Capture the cell that displays the provided text and extract its [x, y] central coordinate. 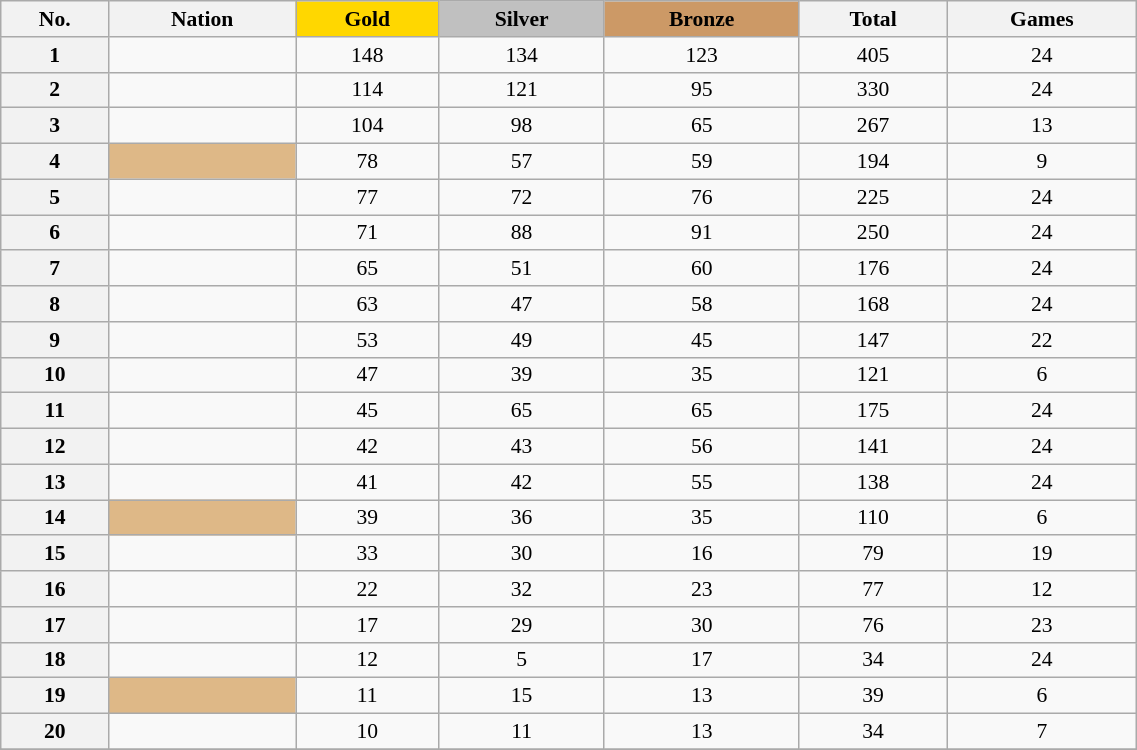
29 [522, 625]
330 [873, 90]
267 [873, 126]
36 [522, 518]
53 [368, 340]
51 [522, 269]
123 [702, 55]
8 [55, 304]
4 [55, 162]
32 [522, 589]
55 [702, 482]
141 [873, 447]
104 [368, 126]
138 [873, 482]
Games [1042, 19]
114 [368, 90]
No. [55, 19]
49 [522, 340]
176 [873, 269]
58 [702, 304]
43 [522, 447]
78 [368, 162]
148 [368, 55]
2 [55, 90]
Silver [522, 19]
41 [368, 482]
56 [702, 447]
405 [873, 55]
33 [368, 554]
Bronze [702, 19]
168 [873, 304]
250 [873, 233]
59 [702, 162]
57 [522, 162]
1 [55, 55]
Gold [368, 19]
18 [55, 660]
63 [368, 304]
14 [55, 518]
72 [522, 197]
91 [702, 233]
147 [873, 340]
3 [55, 126]
134 [522, 55]
Nation [202, 19]
71 [368, 233]
79 [873, 554]
88 [522, 233]
175 [873, 411]
Total [873, 19]
225 [873, 197]
98 [522, 126]
60 [702, 269]
20 [55, 732]
95 [702, 90]
110 [873, 518]
194 [873, 162]
